Search for the cell housing the specified text and yield its [x, y] center coordinate. 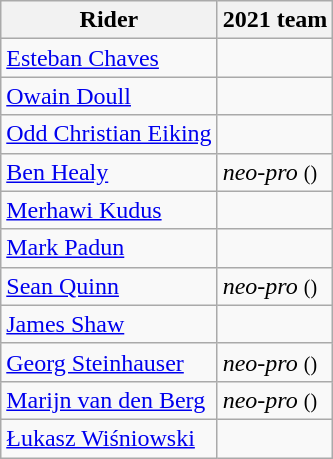
Rider [109, 20]
Merhawi Kudus [109, 210]
Sean Quinn [109, 286]
Mark Padun [109, 248]
Odd Christian Eiking [109, 134]
Marijn van den Berg [109, 400]
Ben Healy [109, 172]
Georg Steinhauser [109, 362]
Owain Doull [109, 96]
Esteban Chaves [109, 58]
James Shaw [109, 324]
2021 team [275, 20]
Łukasz Wiśniowski [109, 438]
